Scan for the cell matching the given text and deliver its (x, y) coordinate at center. 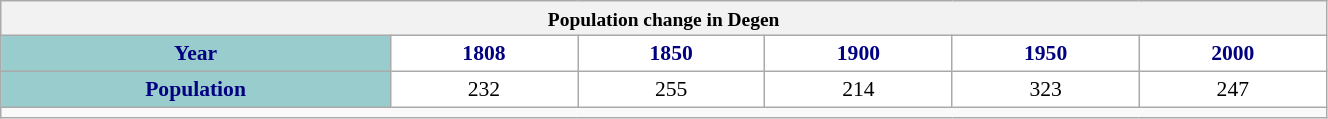
1850 (672, 54)
255 (672, 90)
2000 (1232, 54)
232 (484, 90)
1950 (1046, 54)
323 (1046, 90)
214 (858, 90)
1808 (484, 54)
Population (196, 90)
Population change in Degen (664, 18)
1900 (858, 54)
247 (1232, 90)
Year (196, 54)
